Identify which cell holds the provided text, then report its [X, Y] central coordinate. 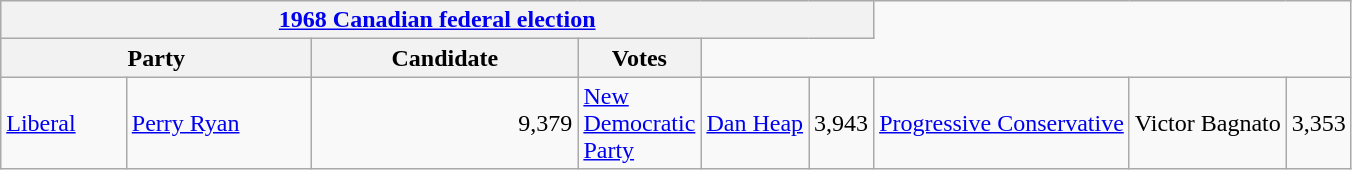
Liberal [64, 123]
3,943 [842, 123]
Progressive Conservative [1002, 123]
9,379 [445, 123]
Dan Heap [755, 123]
Perry Ryan [219, 123]
Votes [640, 58]
1968 Canadian federal election [438, 20]
Party [156, 58]
Candidate [445, 58]
Victor Bagnato [1208, 123]
3,353 [1318, 123]
New Democratic Party [640, 123]
